Find where the given text appears and provide that cell's center as [x, y] coordinate. 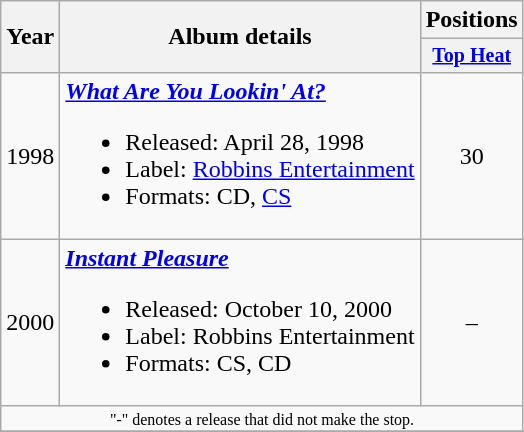
What Are You Lookin' At?Released: April 28, 1998Label: Robbins EntertainmentFormats: CD, CS [240, 156]
"-" denotes a release that did not make the stop. [262, 418]
Year [30, 37]
– [472, 322]
1998 [30, 156]
30 [472, 156]
Album details [240, 37]
Top Heat [472, 56]
Positions [472, 20]
2000 [30, 322]
Instant PleasureReleased: October 10, 2000Label: Robbins EntertainmentFormats: CS, CD [240, 322]
